Find where the given text appears and provide that cell's center as (X, Y) coordinate. 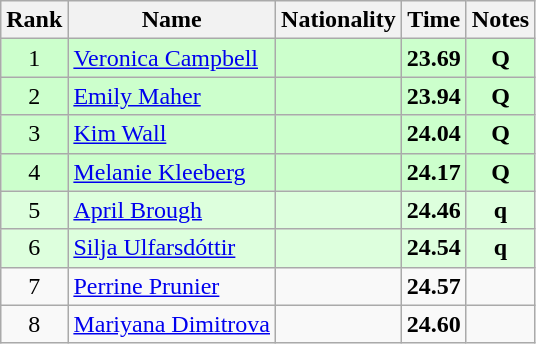
Name (172, 20)
24.17 (434, 172)
5 (34, 210)
23.94 (434, 96)
24.57 (434, 286)
4 (34, 172)
7 (34, 286)
Nationality (339, 20)
24.54 (434, 248)
Time (434, 20)
2 (34, 96)
Perrine Prunier (172, 286)
3 (34, 134)
Melanie Kleeberg (172, 172)
24.60 (434, 324)
8 (34, 324)
6 (34, 248)
24.46 (434, 210)
Emily Maher (172, 96)
24.04 (434, 134)
Kim Wall (172, 134)
Rank (34, 20)
Silja Ulfarsdóttir (172, 248)
Veronica Campbell (172, 58)
Mariyana Dimitrova (172, 324)
1 (34, 58)
Notes (500, 20)
23.69 (434, 58)
April Brough (172, 210)
